Pinpoint the cell where the given text exists, returning its [X, Y] midpoint coordinate. 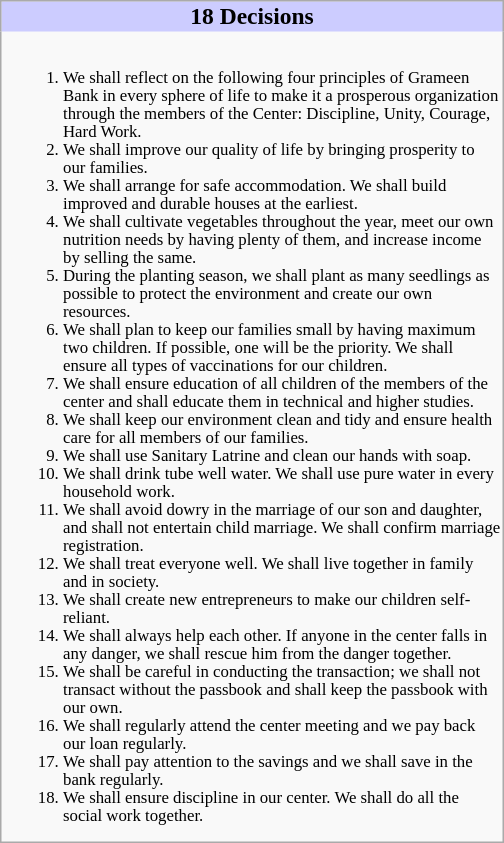
18 Decisions [252, 16]
